Locate the cell with the specified text and output its [X, Y] center coordinate. 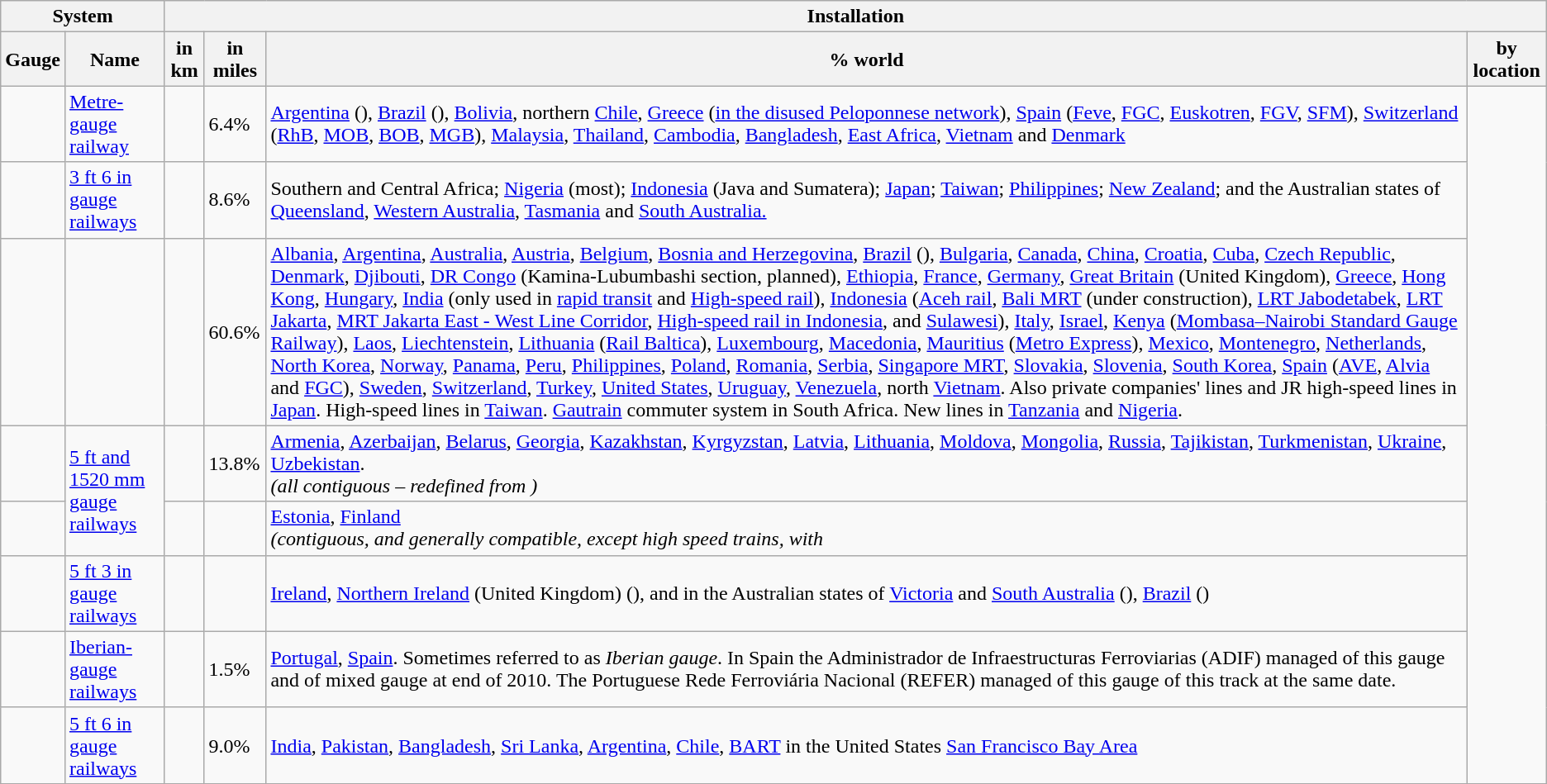
8.6% [235, 200]
Ireland, Northern Ireland (United Kingdom) (), and in the Australian states of Victoria and South Australia (), Brazil () [866, 593]
Gauge [33, 59]
% world [866, 59]
Iberian-gauge railways [114, 669]
13.8% [235, 463]
in km [183, 59]
India, Pakistan, Bangladesh, Sri Lanka, Argentina, Chile, BART in the United States San Francisco Bay Area [866, 745]
Installation [855, 17]
in miles [235, 59]
Metre-gauge railway [114, 124]
5 ft and 1520 mm gauge railways [114, 491]
by location [1507, 59]
Estonia, Finland(contiguous, and generally compatible, except high speed trains, with [866, 529]
3 ft 6 in gauge railways [114, 200]
60.6% [235, 332]
Name [114, 59]
5 ft 6 in gauge railways [114, 745]
6.4% [235, 124]
9.0% [235, 745]
1.5% [235, 669]
5 ft 3 in gauge railways [114, 593]
System [83, 17]
